Extract the (x, y) coordinate from the center of the cell holding the provided text.  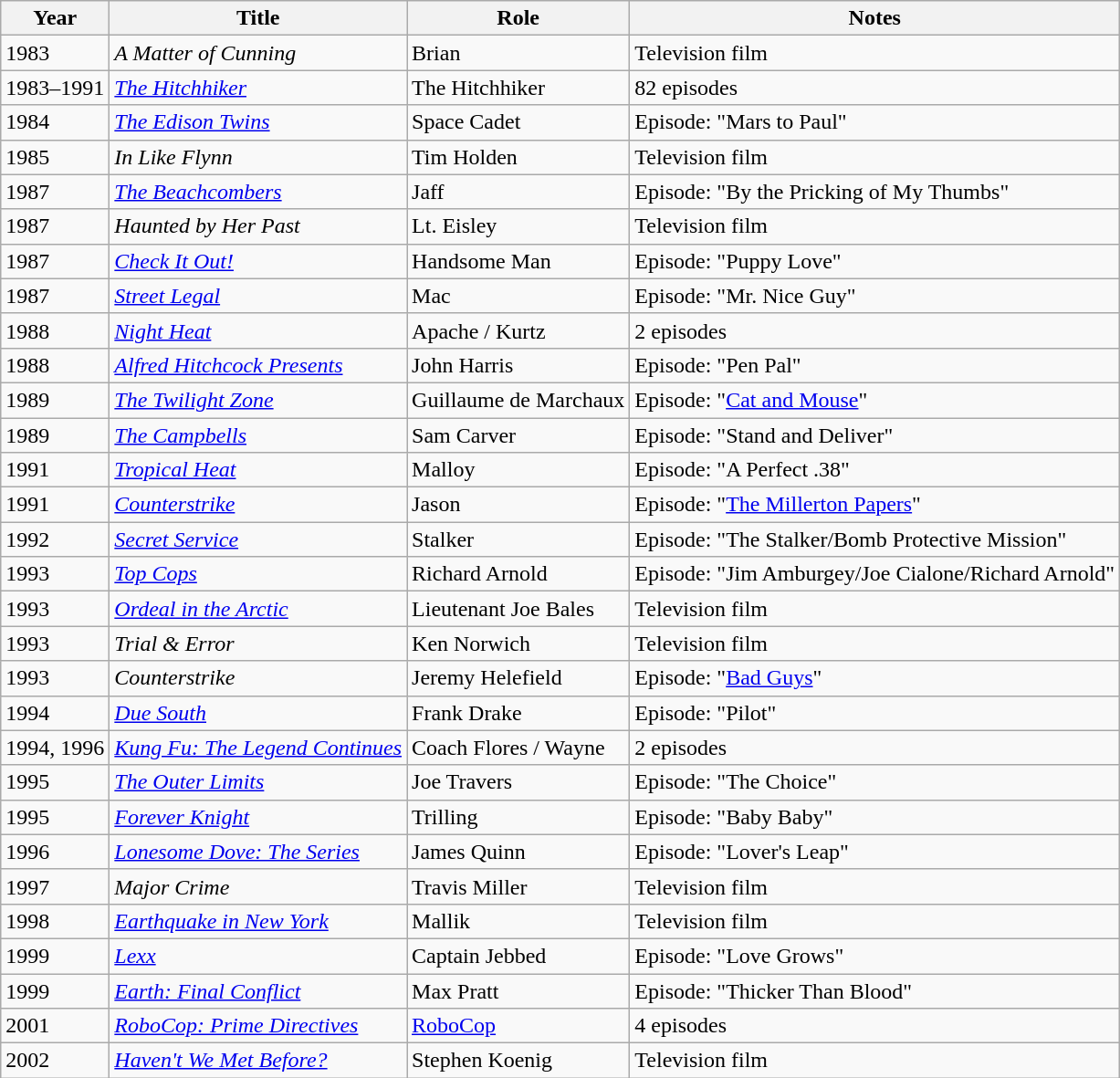
1983 (55, 53)
Tim Holden (518, 157)
Lonesome Dove: The Series (258, 852)
Kung Fu: The Legend Continues (258, 748)
Frank Drake (518, 713)
Top Cops (258, 574)
Guillaume de Marchaux (518, 400)
Jeremy Helefield (518, 678)
Haven't We Met Before? (258, 1061)
Trial & Error (258, 644)
Tropical Heat (258, 470)
Lieutenant Joe Bales (518, 609)
1994, 1996 (55, 748)
Episode: "Jim Amburgey/Joe Cialone/Richard Arnold" (874, 574)
Night Heat (258, 330)
Forever Knight (258, 817)
The Twilight Zone (258, 400)
Captain Jebbed (518, 956)
1985 (55, 157)
RoboCop: Prime Directives (258, 1026)
Episode: "Pen Pal" (874, 365)
Lexx (258, 956)
Secret Service (258, 539)
Episode: "The Choice" (874, 782)
1996 (55, 852)
1984 (55, 122)
Lt. Eisley (518, 226)
Jason (518, 505)
Handsome Man (518, 261)
1998 (55, 921)
Episode: "Mars to Paul" (874, 122)
A Matter of Cunning (258, 53)
Apache / Kurtz (518, 330)
Episode: "Cat and Mouse" (874, 400)
James Quinn (518, 852)
Episode: "Mr. Nice Guy" (874, 296)
Ken Norwich (518, 644)
Trilling (518, 817)
Episode: "By the Pricking of My Thumbs" (874, 192)
The Beachcombers (258, 192)
Space Cadet (518, 122)
Notes (874, 18)
RoboCop (518, 1026)
1997 (55, 886)
Episode: "Stand and Deliver" (874, 435)
Jaff (518, 192)
The Edison Twins (258, 122)
Role (518, 18)
Mac (518, 296)
Episode: "Thicker Than Blood" (874, 990)
82 episodes (874, 88)
Alfred Hitchcock Presents (258, 365)
Episode: "A Perfect .38" (874, 470)
Due South (258, 713)
Episode: "Puppy Love" (874, 261)
2001 (55, 1026)
Earth: Final Conflict (258, 990)
Episode: "Baby Baby" (874, 817)
The Outer Limits (258, 782)
Earthquake in New York (258, 921)
Ordeal in the Arctic (258, 609)
Year (55, 18)
John Harris (518, 365)
Episode: "The Millerton Papers" (874, 505)
Stalker (518, 539)
Stephen Koenig (518, 1061)
Episode: "Love Grows" (874, 956)
1992 (55, 539)
Episode: "Lover's Leap" (874, 852)
Episode: "Bad Guys" (874, 678)
In Like Flynn (258, 157)
Check It Out! (258, 261)
Major Crime (258, 886)
Brian (518, 53)
4 episodes (874, 1026)
Richard Arnold (518, 574)
Episode: "The Stalker/Bomb Protective Mission" (874, 539)
Travis Miller (518, 886)
1983–1991 (55, 88)
Joe Travers (518, 782)
1994 (55, 713)
Mallik (518, 921)
Title (258, 18)
Episode: "Pilot" (874, 713)
Street Legal (258, 296)
2002 (55, 1061)
Sam Carver (518, 435)
The Campbells (258, 435)
Coach Flores / Wayne (518, 748)
Malloy (518, 470)
Haunted by Her Past (258, 226)
Max Pratt (518, 990)
